Pinpoint the cell where the given text exists, returning its (X, Y) midpoint coordinate. 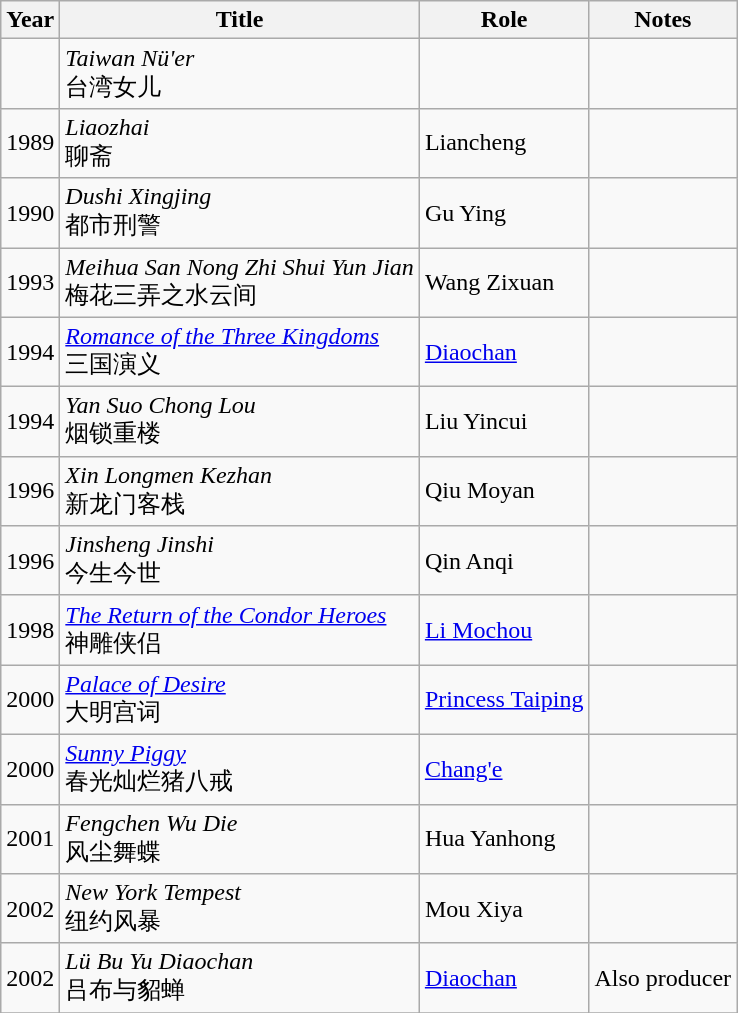
Notes (663, 20)
Chang'e (504, 769)
Liancheng (504, 143)
The Return of the Condor Heroes神雕侠侣 (240, 630)
1998 (30, 630)
Year (30, 20)
Xin Longmen Kezhan新龙门客栈 (240, 491)
1993 (30, 283)
Wang Zixuan (504, 283)
Lü Bu Yu Diaochan吕布与貂蝉 (240, 978)
Princess Taiping (504, 700)
Liu Yincui (504, 422)
2001 (30, 839)
Qin Anqi (504, 561)
Meihua San Nong Zhi Shui Yun Jian梅花三弄之水云间 (240, 283)
Title (240, 20)
Liaozhai聊斋 (240, 143)
Palace of Desire大明宫词 (240, 700)
Yan Suo Chong Lou烟锁重楼 (240, 422)
Mou Xiya (504, 909)
Also producer (663, 978)
Hua Yanhong (504, 839)
Jinsheng Jinshi今生今世 (240, 561)
Sunny Piggy春光灿烂猪八戒 (240, 769)
1989 (30, 143)
Qiu Moyan (504, 491)
Romance of the Three Kingdoms三国演义 (240, 352)
Li Mochou (504, 630)
Role (504, 20)
1990 (30, 213)
Dushi Xingjing都市刑警 (240, 213)
Taiwan Nü'er台湾女儿 (240, 74)
New York Tempest纽约风暴 (240, 909)
Fengchen Wu Die风尘舞蝶 (240, 839)
Gu Ying (504, 213)
